From the cell containing the given text, extract its center point as [x, y] coordinate. 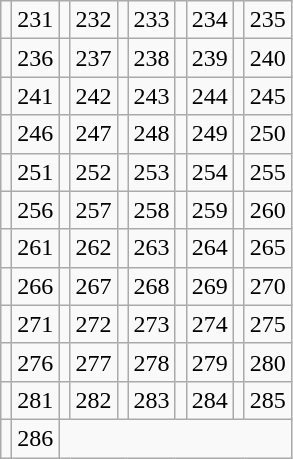
283 [152, 400]
256 [36, 210]
232 [94, 20]
262 [94, 248]
265 [268, 248]
264 [210, 248]
250 [268, 134]
242 [94, 96]
285 [268, 400]
275 [268, 324]
258 [152, 210]
235 [268, 20]
245 [268, 96]
251 [36, 172]
263 [152, 248]
253 [152, 172]
238 [152, 58]
269 [210, 286]
257 [94, 210]
278 [152, 362]
284 [210, 400]
241 [36, 96]
279 [210, 362]
274 [210, 324]
247 [94, 134]
239 [210, 58]
266 [36, 286]
243 [152, 96]
280 [268, 362]
252 [94, 172]
233 [152, 20]
240 [268, 58]
260 [268, 210]
270 [268, 286]
246 [36, 134]
244 [210, 96]
248 [152, 134]
237 [94, 58]
267 [94, 286]
234 [210, 20]
261 [36, 248]
249 [210, 134]
231 [36, 20]
276 [36, 362]
236 [36, 58]
273 [152, 324]
271 [36, 324]
277 [94, 362]
281 [36, 400]
282 [94, 400]
259 [210, 210]
272 [94, 324]
268 [152, 286]
255 [268, 172]
286 [36, 438]
254 [210, 172]
